Extract the [x, y] coordinate from the center of the cell holding the provided text.  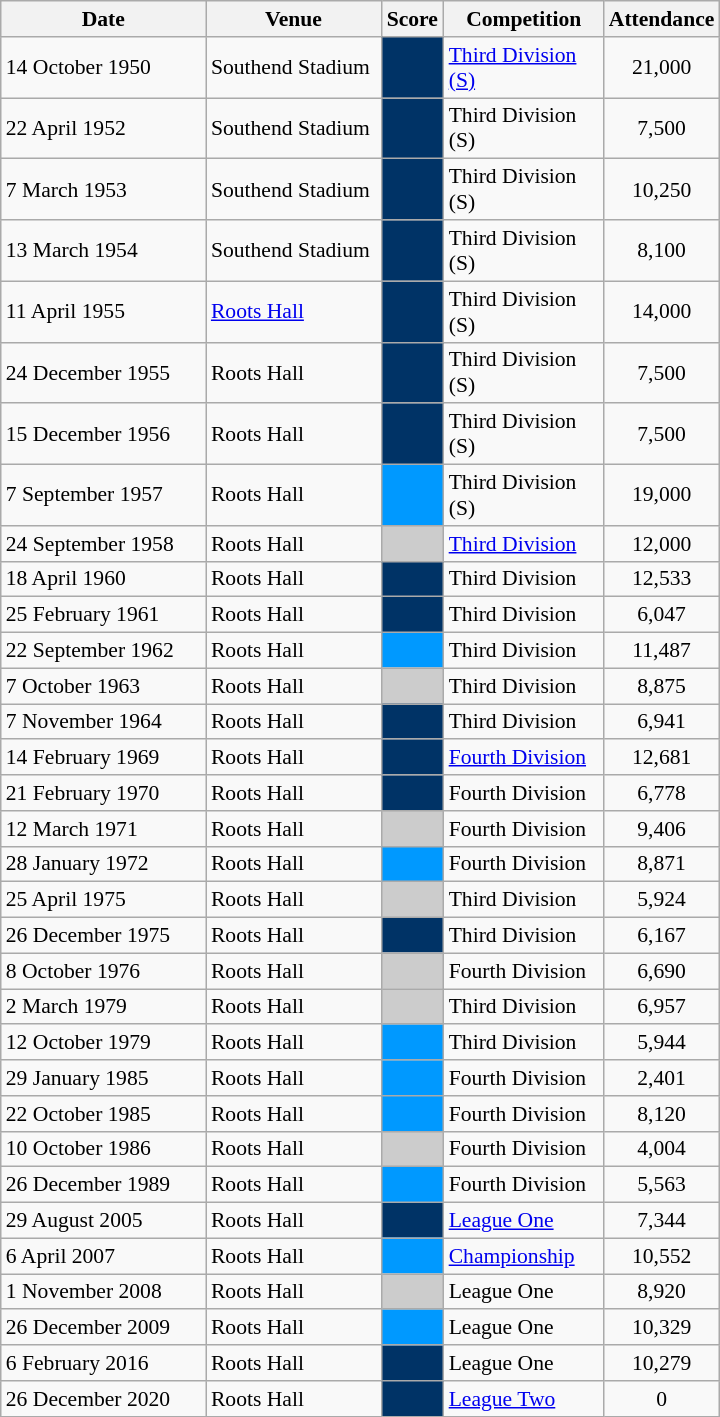
22 April 1952 [104, 128]
8,875 [662, 686]
21,000 [662, 68]
8,871 [662, 864]
8,100 [662, 250]
7,344 [662, 1221]
10,552 [662, 1256]
14,000 [662, 312]
6 February 2016 [104, 1363]
2,401 [662, 1078]
7 October 1963 [104, 686]
10,279 [662, 1363]
2 March 1979 [104, 1007]
0 [662, 1399]
6 April 2007 [104, 1256]
7 March 1953 [104, 190]
28 January 1972 [104, 864]
14 February 1969 [104, 758]
6,047 [662, 615]
6,957 [662, 1007]
19,000 [662, 496]
10,250 [662, 190]
26 December 2009 [104, 1328]
26 December 1989 [104, 1185]
5,563 [662, 1185]
26 December 1975 [104, 936]
5,924 [662, 900]
4,004 [662, 1149]
11,487 [662, 651]
8 October 1976 [104, 971]
7 November 1964 [104, 722]
6,690 [662, 971]
29 January 1985 [104, 1078]
Date [104, 19]
25 February 1961 [104, 615]
9,406 [662, 829]
6,941 [662, 722]
24 December 1955 [104, 372]
Championship [524, 1256]
Venue [294, 19]
12 March 1971 [104, 829]
8,120 [662, 1114]
21 February 1970 [104, 793]
22 October 1985 [104, 1114]
6,167 [662, 936]
Score [412, 19]
15 December 1956 [104, 434]
12,000 [662, 544]
10,329 [662, 1328]
18 April 1960 [104, 579]
12,681 [662, 758]
1 November 2008 [104, 1292]
29 August 2005 [104, 1221]
22 September 1962 [104, 651]
7 September 1957 [104, 496]
5,944 [662, 1043]
6,778 [662, 793]
12,533 [662, 579]
14 October 1950 [104, 68]
10 October 1986 [104, 1149]
11 April 1955 [104, 312]
26 December 2020 [104, 1399]
8,920 [662, 1292]
Attendance [662, 19]
12 October 1979 [104, 1043]
25 April 1975 [104, 900]
13 March 1954 [104, 250]
League Two [524, 1399]
Competition [524, 19]
24 September 1958 [104, 544]
